From the cell containing the given text, extract its center point as (X, Y) coordinate. 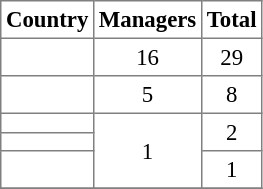
Total (231, 20)
29 (231, 57)
Country (48, 20)
5 (148, 95)
16 (148, 57)
Managers (148, 20)
2 (231, 132)
8 (231, 95)
